For the text-containing cell, return its midpoint in [x, y] coordinate format. 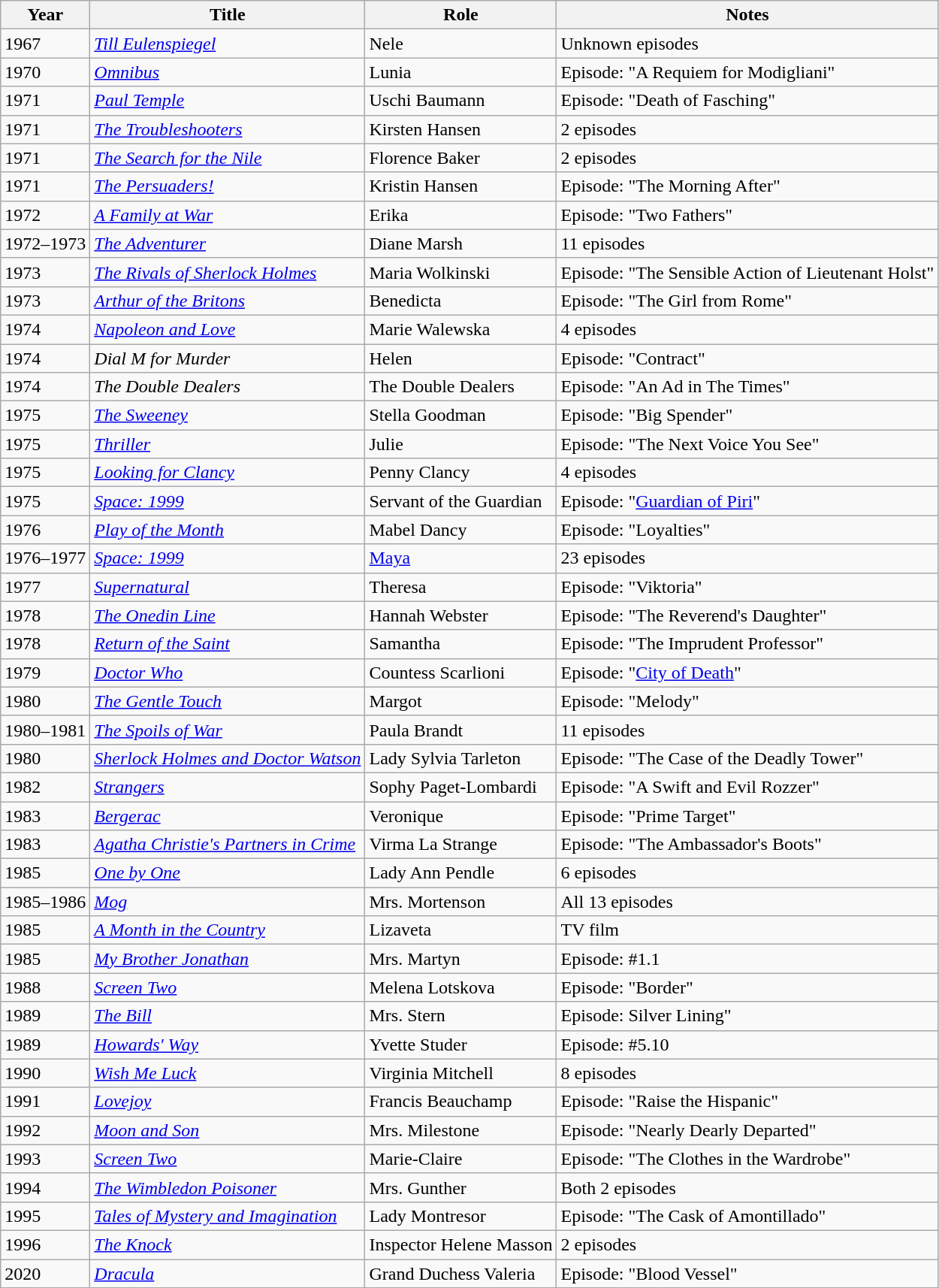
Countess Scarlioni [461, 673]
Both 2 episodes [747, 1187]
Agatha Christie's Partners in Crime [228, 845]
Year [45, 15]
1970 [45, 72]
Samantha [461, 644]
Sophy Paget-Lombardi [461, 787]
Lizaveta [461, 930]
Lovejoy [228, 1102]
Grand Duchess Valeria [461, 1274]
Lady Sylvia Tarleton [461, 758]
Tales of Mystery and Imagination [228, 1216]
1976–1977 [45, 558]
The Onedin Line [228, 615]
1972–1973 [45, 243]
Mabel Dancy [461, 530]
Julie [461, 444]
Mrs. Gunther [461, 1187]
Inspector Helene Masson [461, 1244]
Paul Temple [228, 101]
Benedicta [461, 301]
Episode: "Death of Fasching" [747, 101]
Episode: "City of Death" [747, 673]
All 13 episodes [747, 902]
1977 [45, 587]
Nele [461, 44]
Uschi Baumann [461, 101]
Diane Marsh [461, 243]
Yvette Studer [461, 1045]
The Adventurer [228, 243]
1982 [45, 787]
A Family at War [228, 215]
Veronique [461, 815]
The Troubleshooters [228, 129]
1976 [45, 530]
Florence Baker [461, 158]
My Brother Jonathan [228, 959]
Kristin Hansen [461, 186]
Episode: "Viktoria" [747, 587]
1993 [45, 1159]
Episode: "The Girl from Rome" [747, 301]
Unknown episodes [747, 44]
Episode: "The Next Voice You See" [747, 444]
The Persuaders! [228, 186]
Episode: "Loyalties" [747, 530]
The Sweeney [228, 416]
Paula Brandt [461, 730]
Lunia [461, 72]
1985–1986 [45, 902]
One by One [228, 873]
Till Eulenspiegel [228, 44]
The Bill [228, 1016]
1990 [45, 1073]
1972 [45, 215]
Helen [461, 358]
2020 [45, 1274]
Erika [461, 215]
Episode: "The Imprudent Professor" [747, 644]
Marie Walewska [461, 329]
Servant of the Guardian [461, 501]
Episode: "The Cask of Amontillado" [747, 1216]
The Gentle Touch [228, 701]
Theresa [461, 587]
Mrs. Martyn [461, 959]
Virginia Mitchell [461, 1073]
Episode: "The Sensible Action of Lieutenant Holst" [747, 272]
Episode: "A Swift and Evil Rozzer" [747, 787]
1996 [45, 1244]
Looking for Clancy [228, 473]
Episode: #5.10 [747, 1045]
Episode: Silver Lining" [747, 1016]
Bergerac [228, 815]
8 episodes [747, 1073]
Episode: "The Morning After" [747, 186]
Return of the Saint [228, 644]
Episode: "Raise the Hispanic" [747, 1102]
The Wimbledon Poisoner [228, 1187]
Howards' Way [228, 1045]
Episode: #1.1 [747, 959]
1991 [45, 1102]
Episode: "Melody" [747, 701]
Thriller [228, 444]
6 episodes [747, 873]
Episode: "Two Fathers" [747, 215]
Arthur of the Britons [228, 301]
Francis Beauchamp [461, 1102]
Mrs. Stern [461, 1016]
Episode: "Nearly Dearly Departed" [747, 1130]
Episode: "Prime Target" [747, 815]
The Knock [228, 1244]
Play of the Month [228, 530]
Melena Lotskova [461, 987]
1988 [45, 987]
Mrs. Milestone [461, 1130]
Sherlock Holmes and Doctor Watson [228, 758]
Moon and Son [228, 1130]
1992 [45, 1130]
The Rivals of Sherlock Holmes [228, 272]
Supernatural [228, 587]
Episode: "Guardian of Piri" [747, 501]
Wish Me Luck [228, 1073]
Episode: "The Ambassador's Boots" [747, 845]
Title [228, 15]
Dial M for Murder [228, 358]
Penny Clancy [461, 473]
Virma La Strange [461, 845]
The Spoils of War [228, 730]
Episode: "Blood Vessel" [747, 1274]
Maria Wolkinski [461, 272]
Episode: "Contract" [747, 358]
Margot [461, 701]
Lady Montresor [461, 1216]
Hannah Webster [461, 615]
Mrs. Mortenson [461, 902]
1980–1981 [45, 730]
Episode: "Border" [747, 987]
Napoleon and Love [228, 329]
23 episodes [747, 558]
Notes [747, 15]
Stella Goodman [461, 416]
Doctor Who [228, 673]
Episode: "The Reverend's Daughter" [747, 615]
Episode: "An Ad in The Times" [747, 387]
1995 [45, 1216]
Episode: "Big Spender" [747, 416]
Episode: "A Requiem for Modigliani" [747, 72]
The Search for the Nile [228, 158]
Marie-Claire [461, 1159]
1979 [45, 673]
Role [461, 15]
TV film [747, 930]
Lady Ann Pendle [461, 873]
1967 [45, 44]
Dracula [228, 1274]
Episode: "The Clothes in the Wardrobe" [747, 1159]
Maya [461, 558]
Omnibus [228, 72]
Episode: "The Case of the Deadly Tower" [747, 758]
Mog [228, 902]
Strangers [228, 787]
1994 [45, 1187]
Kirsten Hansen [461, 129]
A Month in the Country [228, 930]
